Identify which cell holds the provided text, then report its (X, Y) central coordinate. 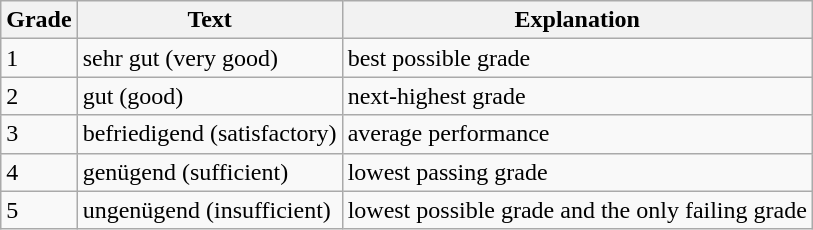
5 (39, 210)
befriedigend (satisfactory) (210, 134)
gut (good) (210, 96)
ungenügend (insufficient) (210, 210)
2 (39, 96)
sehr gut (very good) (210, 58)
best possible grade (577, 58)
average performance (577, 134)
Explanation (577, 20)
Grade (39, 20)
genügend (sufficient) (210, 172)
lowest possible grade and the only failing grade (577, 210)
lowest passing grade (577, 172)
Text (210, 20)
1 (39, 58)
next-highest grade (577, 96)
3 (39, 134)
4 (39, 172)
